Return the [X, Y] coordinate for the center point of the cell that contains the specified text.  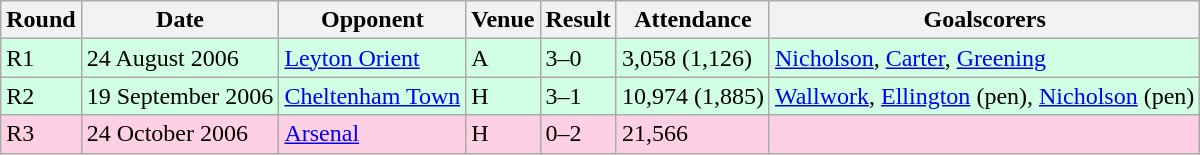
Arsenal [372, 134]
Leyton Orient [372, 58]
Date [180, 20]
0–2 [578, 134]
Nicholson, Carter, Greening [984, 58]
3–1 [578, 96]
R2 [41, 96]
A [503, 58]
24 August 2006 [180, 58]
Cheltenham Town [372, 96]
3–0 [578, 58]
Opponent [372, 20]
Goalscorers [984, 20]
10,974 (1,885) [692, 96]
21,566 [692, 134]
24 October 2006 [180, 134]
R3 [41, 134]
Venue [503, 20]
Round [41, 20]
3,058 (1,126) [692, 58]
Result [578, 20]
Attendance [692, 20]
R1 [41, 58]
19 September 2006 [180, 96]
Wallwork, Ellington (pen), Nicholson (pen) [984, 96]
